Search for the cell housing the specified text and yield its (X, Y) center coordinate. 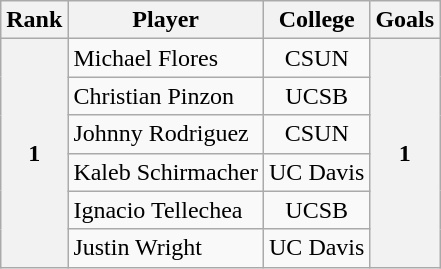
Rank (34, 20)
Michael Flores (166, 58)
Goals (405, 20)
Justin Wright (166, 248)
College (317, 20)
Christian Pinzon (166, 96)
Ignacio Tellechea (166, 210)
Johnny Rodriguez (166, 134)
Kaleb Schirmacher (166, 172)
Player (166, 20)
